Provide the (X, Y) coordinate of the cell's center where the given text is located.  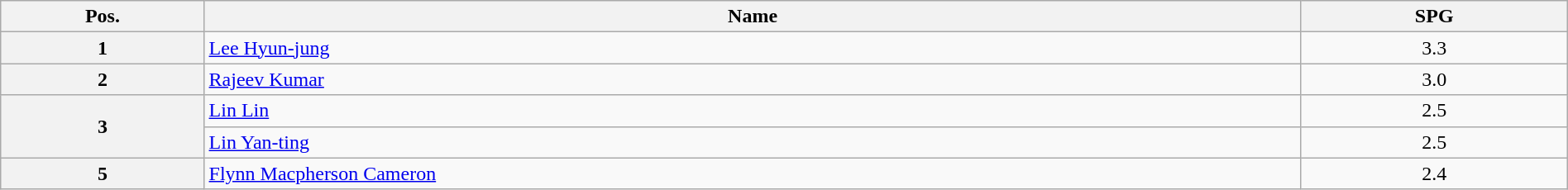
2.4 (1434, 173)
Flynn Macpherson Cameron (753, 173)
1 (103, 48)
Name (753, 17)
2 (103, 79)
Rajeev Kumar (753, 79)
3 (103, 126)
3.3 (1434, 48)
Lin Lin (753, 111)
Lee Hyun-jung (753, 48)
Lin Yan-ting (753, 142)
SPG (1434, 17)
5 (103, 173)
3.0 (1434, 79)
Pos. (103, 17)
